Output the [x, y] coordinate of the center of the cell containing the given text.  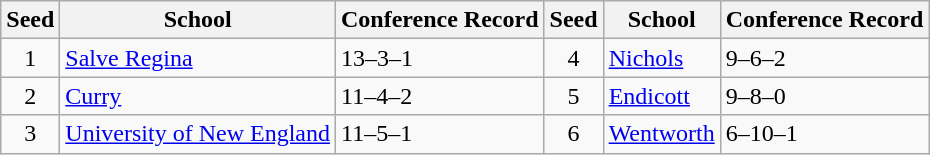
6 [574, 134]
11–4–2 [440, 96]
Wentworth [662, 134]
Endicott [662, 96]
6–10–1 [824, 134]
5 [574, 96]
13–3–1 [440, 58]
3 [30, 134]
4 [574, 58]
Salve Regina [198, 58]
9–8–0 [824, 96]
University of New England [198, 134]
2 [30, 96]
Curry [198, 96]
Nichols [662, 58]
1 [30, 58]
11–5–1 [440, 134]
9–6–2 [824, 58]
